Identify which cell holds the provided text, then report its [x, y] central coordinate. 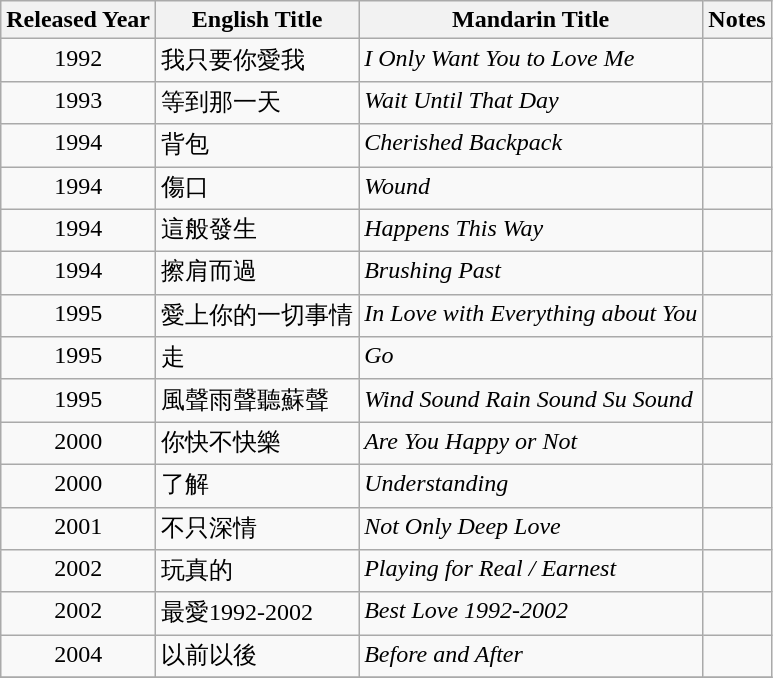
風聲雨聲聽蘇聲 [258, 400]
玩真的 [258, 572]
Happens This Way [531, 230]
Before and After [531, 656]
你快不快樂 [258, 444]
背包 [258, 146]
Brushing Past [531, 274]
Cherished Backpack [531, 146]
愛上你的一切事情 [258, 316]
走 [258, 358]
這般發生 [258, 230]
Playing for Real / Earnest [531, 572]
1992 [78, 60]
Go [531, 358]
1993 [78, 102]
2004 [78, 656]
Mandarin Title [531, 20]
我只要你愛我 [258, 60]
了解 [258, 486]
擦肩而過 [258, 274]
不只深情 [258, 528]
Notes [737, 20]
最愛1992-2002 [258, 614]
2001 [78, 528]
Wind Sound Rain Sound Su Sound [531, 400]
English Title [258, 20]
Released Year [78, 20]
I Only Want You to Love Me [531, 60]
Wound [531, 188]
Are You Happy or Not [531, 444]
Wait Until That Day [531, 102]
Best Love 1992-2002 [531, 614]
Not Only Deep Love [531, 528]
以前以後 [258, 656]
Understanding [531, 486]
等到那一天 [258, 102]
傷口 [258, 188]
In Love with Everything about You [531, 316]
